Identify which cell holds the provided text, then report its [x, y] central coordinate. 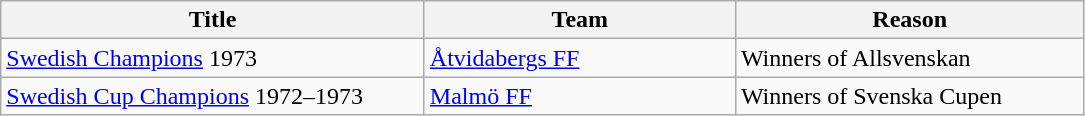
Swedish Champions 1973 [213, 58]
Winners of Allsvenskan [910, 58]
Title [213, 20]
Winners of Svenska Cupen [910, 96]
Reason [910, 20]
Åtvidabergs FF [580, 58]
Team [580, 20]
Swedish Cup Champions 1972–1973 [213, 96]
Malmö FF [580, 96]
